Find where the given text appears and provide that cell's center as [X, Y] coordinate. 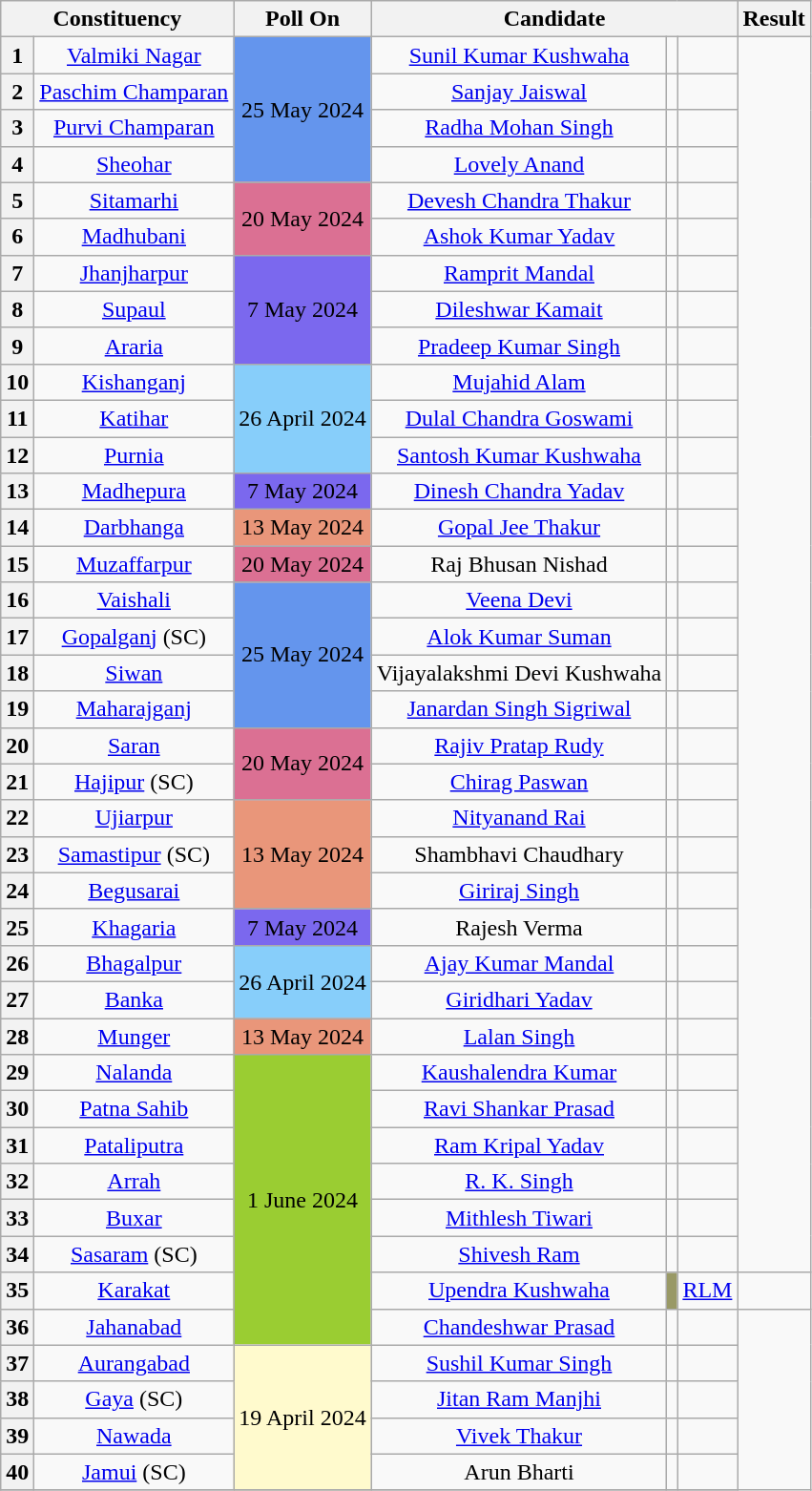
25 [17, 927]
Siwan [134, 673]
Ram Kripal Yadav [519, 1145]
1 [17, 55]
Alok Kumar Suman [519, 637]
Chirag Paswan [519, 782]
Sitamarhi [134, 200]
15 [17, 564]
Poll On [302, 19]
Sasaram (SC) [134, 1254]
Upendra Kushwaha [519, 1291]
Vivek Thakur [519, 1436]
Ajay Kumar Mandal [519, 963]
Karakat [134, 1291]
Ujiarpur [134, 818]
Buxar [134, 1218]
Shivesh Ram [519, 1254]
10 [17, 382]
Constituency [117, 19]
Patna Sahib [134, 1109]
7 [17, 273]
28 [17, 1036]
Gopal Jee Thakur [519, 528]
Araria [134, 346]
Begusarai [134, 891]
26 [17, 963]
11 [17, 418]
Pradeep Kumar Singh [519, 346]
Candidate [554, 19]
18 [17, 673]
Lalan Singh [519, 1036]
38 [17, 1399]
Dileshwar Kamait [519, 309]
5 [17, 200]
19 [17, 709]
Kishanganj [134, 382]
33 [17, 1218]
Muzaffarpur [134, 564]
Jahanabad [134, 1327]
19 April 2024 [302, 1417]
Giridhari Yadav [519, 999]
Vijayalakshmi Devi Kushwaha [519, 673]
22 [17, 818]
12 [17, 455]
30 [17, 1109]
Hajipur (SC) [134, 782]
Gaya (SC) [134, 1399]
Katihar [134, 418]
17 [17, 637]
Maharajganj [134, 709]
Chandeshwar Prasad [519, 1327]
Valmiki Nagar [134, 55]
Darbhanga [134, 528]
Purvi Champaran [134, 128]
9 [17, 346]
Bhagalpur [134, 963]
13 [17, 492]
Arrah [134, 1182]
21 [17, 782]
Rajiv Pratap Rudy [519, 745]
Nalanda [134, 1073]
32 [17, 1182]
34 [17, 1254]
Santosh Kumar Kushwaha [519, 455]
Jitan Ram Manjhi [519, 1399]
Shambhavi Chaudhary [519, 854]
Rajesh Verma [519, 927]
Gopalganj (SC) [134, 637]
Raj Bhusan Nishad [519, 564]
Ravi Shankar Prasad [519, 1109]
Sanjay Jaiswal [519, 92]
Mujahid Alam [519, 382]
Aurangabad [134, 1363]
Munger [134, 1036]
39 [17, 1436]
16 [17, 600]
Kaushalendra Kumar [519, 1073]
Purnia [134, 455]
37 [17, 1363]
4 [17, 164]
Sheohar [134, 164]
1 June 2024 [302, 1200]
31 [17, 1145]
Samastipur (SC) [134, 854]
Madhepura [134, 492]
8 [17, 309]
29 [17, 1073]
24 [17, 891]
36 [17, 1327]
Jhanjharpur [134, 273]
14 [17, 528]
Devesh Chandra Thakur [519, 200]
Result [774, 19]
RLM [708, 1291]
6 [17, 237]
Janardan Singh Sigriwal [519, 709]
Nawada [134, 1436]
Supaul [134, 309]
Giriraj Singh [519, 891]
3 [17, 128]
Madhubani [134, 237]
Mithlesh Tiwari [519, 1218]
Ashok Kumar Yadav [519, 237]
Paschim Champaran [134, 92]
Pataliputra [134, 1145]
20 [17, 745]
35 [17, 1291]
27 [17, 999]
Banka [134, 999]
Dinesh Chandra Yadav [519, 492]
Saran [134, 745]
2 [17, 92]
Nityanand Rai [519, 818]
Vaishali [134, 600]
R. K. Singh [519, 1182]
Radha Mohan Singh [519, 128]
23 [17, 854]
Lovely Anand [519, 164]
Ramprit Mandal [519, 273]
Veena Devi [519, 600]
Jamui (SC) [134, 1472]
Sushil Kumar Singh [519, 1363]
Dulal Chandra Goswami [519, 418]
Khagaria [134, 927]
40 [17, 1472]
Arun Bharti [519, 1472]
Sunil Kumar Kushwaha [519, 55]
